Capture the cell that displays the provided text and extract its (x, y) central coordinate. 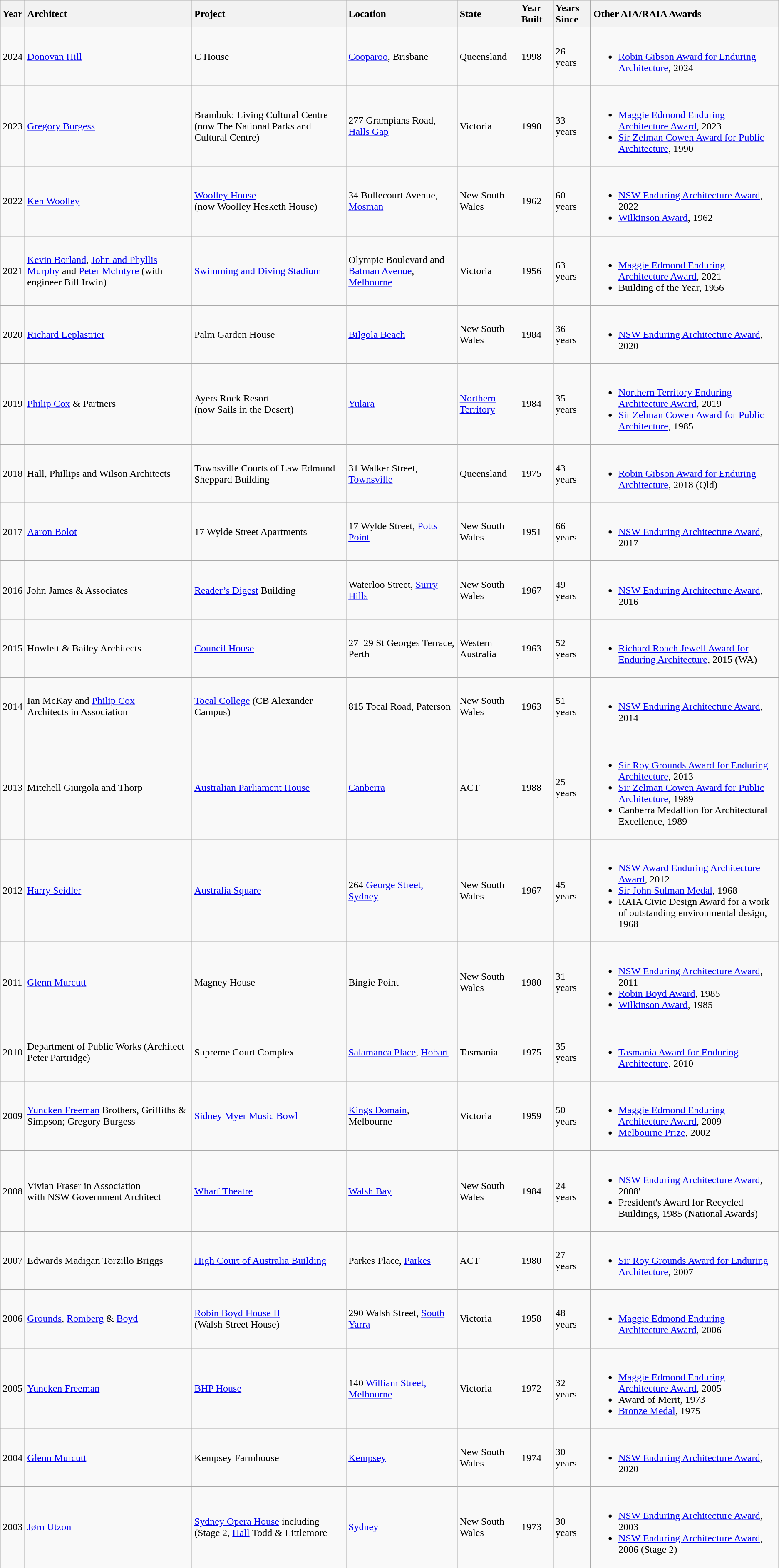
1990 (536, 126)
Howlett & Bailey Architects (109, 648)
Bilgola Beach (402, 334)
Maggie Edmond Enduring Architecture Award, 2021Building of the Year, 1956 (685, 270)
26 years (572, 57)
NSW Enduring Architecture Award, 2003NSW Enduring Architecture Award, 2006 (Stage 2) (685, 1527)
Woolley House (now Woolley Hesketh House) (269, 201)
Tocal College (CB Alexander Campus) (269, 706)
Sydney (402, 1527)
45 years (572, 891)
36 years (572, 334)
17 Wylde Street, Potts Point (402, 532)
Palm Garden House (269, 334)
2017 (12, 532)
Ian McKay and Philip Cox Architects in Association (109, 706)
2004 (12, 1458)
Kempsey Farmhouse (269, 1458)
1974 (536, 1458)
2021 (12, 270)
24 years (572, 1191)
Australian Parliament House (269, 787)
52 years (572, 648)
Olympic Boulevard and Batman Avenue, Melbourne (402, 270)
Council House (269, 648)
32 years (572, 1388)
Sidney Myer Music Bowl (269, 1116)
48 years (572, 1319)
1972 (536, 1388)
2006 (12, 1319)
Donovan Hill (109, 57)
Project (269, 14)
27–29 St Georges Terrace, Perth (402, 648)
Year Built (536, 14)
2023 (12, 126)
NSW Enduring Architecture Award, 2014 (685, 706)
2003 (12, 1527)
Walsh Bay (402, 1191)
Tasmania (488, 1052)
2012 (12, 891)
1962 (536, 201)
Gregory Burgess (109, 126)
NSW Enduring Architecture Award, 2016 (685, 590)
2011 (12, 983)
Townsville Courts of Law Edmund Sheppard Building (269, 473)
2019 (12, 404)
140 William Street, Melbourne (402, 1388)
Kings Domain, Melbourne (402, 1116)
NSW Enduring Architecture Award, 2011Robin Boyd Award, 1985Wilkinson Award, 1985 (685, 983)
Yuncken Freeman Brothers, Griffiths & Simpson; Gregory Burgess (109, 1116)
Sydney Opera House including (Stage 2, Hall Todd & Littlemore (269, 1527)
25 years (572, 787)
Reader’s Digest Building (269, 590)
Philip Cox & Partners (109, 404)
63 years (572, 270)
Ayers Rock Resort(now Sails in the Desert) (269, 404)
Vivian Fraser in Association with NSW Government Architect (109, 1191)
NSW Enduring Architecture Award, 2017 (685, 532)
Brambuk: Living Cultural Centre (now The National Parks and Cultural Centre) (269, 126)
Other AIA/RAIA Awards (685, 14)
Bingie Point (402, 983)
Maggie Edmond Enduring Architecture Award, 2009Melbourne Prize, 2002 (685, 1116)
Maggie Edmond Enduring Architecture Award, 2006 (685, 1319)
2007 (12, 1261)
Ken Woolley (109, 201)
John James & Associates (109, 590)
2022 (12, 201)
49 years (572, 590)
66 years (572, 532)
50 years (572, 1116)
Richard Roach Jewell Award for Enduring Architecture, 2015 (WA) (685, 648)
State (488, 14)
C House (269, 57)
NSW Enduring Architecture Award, 2008'President's Award for Recycled Buildings, 1985 (National Awards) (685, 1191)
2008 (12, 1191)
1973 (536, 1527)
2005 (12, 1388)
31 years (572, 983)
2013 (12, 787)
Jørn Utzon (109, 1527)
Hall, Phillips and Wilson Architects (109, 473)
Mitchell Giurgola and Thorp (109, 787)
Salamanca Place, Hobart (402, 1052)
Northern Territory Enduring Architecture Award, 2019Sir Zelman Cowen Award for Public Architecture, 1985 (685, 404)
2015 (12, 648)
Swimming and Diving Stadium (269, 270)
1951 (536, 532)
Kempsey (402, 1458)
NSW Enduring Architecture Award, 2022Wilkinson Award, 1962 (685, 201)
Kevin Borland, John and Phyllis Murphy and Peter McIntyre (with engineer Bill Irwin) (109, 270)
33 years (572, 126)
Cooparoo, Brisbane (402, 57)
27 years (572, 1261)
Department of Public Works (Architect Peter Partridge) (109, 1052)
2009 (12, 1116)
NSW Award Enduring Architecture Award, 2012Sir John Sulman Medal, 1968RAIA Civic Design Award for a work of outstanding environmental design, 1968 (685, 891)
Sir Roy Grounds Award for Enduring Architecture, 2007 (685, 1261)
Waterloo Street, Surry Hills (402, 590)
Tasmania Award for Enduring Architecture, 2010 (685, 1052)
51 years (572, 706)
Aaron Bolot (109, 532)
Location (402, 14)
Year (12, 14)
1956 (536, 270)
Robin Gibson Award for Enduring Architecture, 2018 (Qld) (685, 473)
Parkes Place, Parkes (402, 1261)
Yulara (402, 404)
2016 (12, 590)
BHP House (269, 1388)
Robin Gibson Award for Enduring Architecture, 2024 (685, 57)
264 George Street, Sydney (402, 891)
Canberra (402, 787)
Maggie Edmond Enduring Architecture Award, 2023Sir Zelman Cowen Award for Public Architecture, 1990 (685, 126)
Yuncken Freeman (109, 1388)
1958 (536, 1319)
43 years (572, 473)
17 Wylde Street Apartments (269, 532)
31 Walker Street, Townsville (402, 473)
2020 (12, 334)
2014 (12, 706)
Harry Seidler (109, 891)
34 Bullecourt Avenue, Mosman (402, 201)
290 Walsh Street, South Yarra (402, 1319)
Australia Square (269, 891)
Northern Territory (488, 404)
1998 (536, 57)
Robin Boyd House II(Walsh Street House) (269, 1319)
Magney House (269, 983)
Maggie Edmond Enduring Architecture Award, 2005Award of Merit, 1973Bronze Medal, 1975 (685, 1388)
Western Australia (488, 648)
2010 (12, 1052)
277 Grampians Road, Halls Gap (402, 126)
1959 (536, 1116)
1988 (536, 787)
Edwards Madigan Torzillo Briggs (109, 1261)
Wharf Theatre (269, 1191)
815 Tocal Road, Paterson (402, 706)
2024 (12, 57)
Years Since (572, 14)
Grounds, Romberg & Boyd (109, 1319)
Supreme Court Complex (269, 1052)
Architect (109, 14)
High Court of Australia Building (269, 1261)
2018 (12, 473)
Richard Leplastrier (109, 334)
60 years (572, 201)
